Search for the cell housing the specified text and yield its (X, Y) center coordinate. 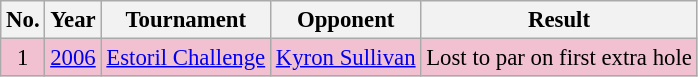
Tournament (186, 20)
Result (559, 20)
Kyron Sullivan (345, 58)
Estoril Challenge (186, 58)
Lost to par on first extra hole (559, 58)
2006 (73, 58)
1 (23, 58)
Year (73, 20)
Opponent (345, 20)
No. (23, 20)
